Return the (X, Y) coordinate for the center point of the cell that contains the specified text.  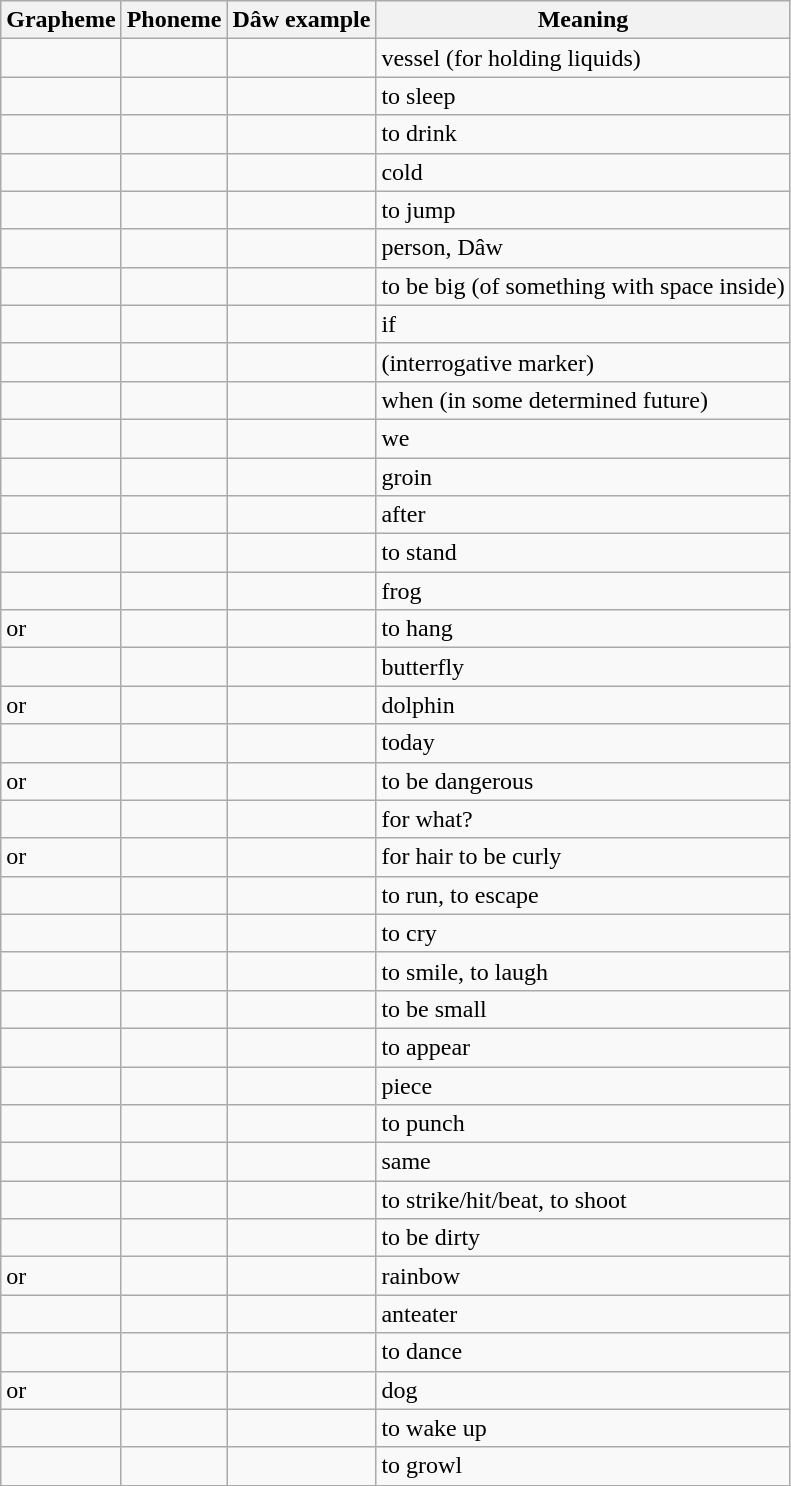
to smile, to laugh (583, 971)
we (583, 438)
rainbow (583, 1276)
cold (583, 172)
dog (583, 1390)
dolphin (583, 705)
Phoneme (174, 20)
to run, to escape (583, 895)
anteater (583, 1314)
to punch (583, 1124)
butterfly (583, 667)
to hang (583, 629)
to sleep (583, 96)
for what? (583, 819)
groin (583, 477)
frog (583, 591)
to strike/hit/beat, to shoot (583, 1200)
to be dirty (583, 1238)
to be big (of something with space inside) (583, 286)
to drink (583, 134)
person, Dâw (583, 248)
to growl (583, 1466)
piece (583, 1085)
to be small (583, 1009)
to wake up (583, 1428)
to dance (583, 1352)
same (583, 1162)
to be dangerous (583, 781)
Grapheme (61, 20)
today (583, 743)
Dâw example (302, 20)
vessel (for holding liquids) (583, 58)
(interrogative marker) (583, 362)
to jump (583, 210)
after (583, 515)
to stand (583, 553)
Meaning (583, 20)
to cry (583, 933)
when (in some determined future) (583, 400)
to appear (583, 1047)
for hair to be curly (583, 857)
if (583, 324)
